Provide the (x, y) coordinate of the cell's center where the given text is located.  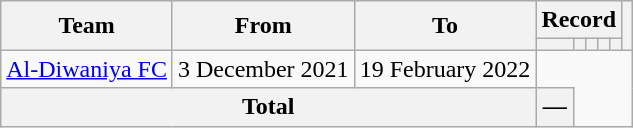
Record (579, 20)
Team (87, 26)
3 December 2021 (263, 69)
19 February 2022 (445, 69)
From (263, 26)
To (445, 26)
Al-Diwaniya FC (87, 69)
— (555, 107)
Total (268, 107)
